Capture the cell that displays the provided text and extract its (X, Y) central coordinate. 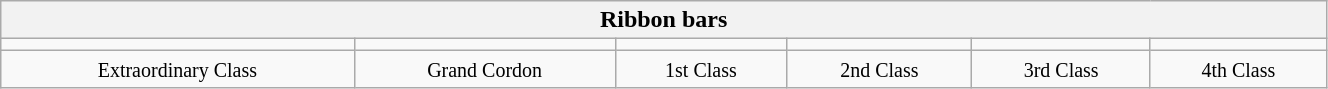
Ribbon bars (664, 20)
Extraordinary Class (178, 69)
4th Class (1238, 69)
1st Class (700, 69)
3rd Class (1061, 69)
Grand Cordon (484, 69)
2nd Class (880, 69)
